Output the (x, y) coordinate of the center of the cell containing the given text.  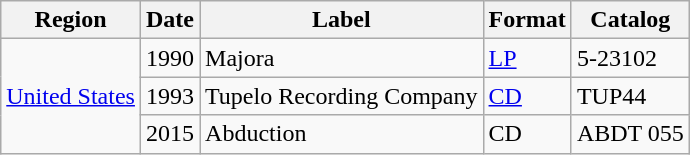
Label (342, 20)
2015 (170, 134)
Format (527, 20)
LP (527, 58)
5-23102 (630, 58)
Catalog (630, 20)
Date (170, 20)
Abduction (342, 134)
ABDT 055 (630, 134)
Tupelo Recording Company (342, 96)
1990 (170, 58)
1993 (170, 96)
Majora (342, 58)
United States (71, 96)
TUP44 (630, 96)
Region (71, 20)
